For the text-containing cell, return its midpoint in (X, Y) coordinate format. 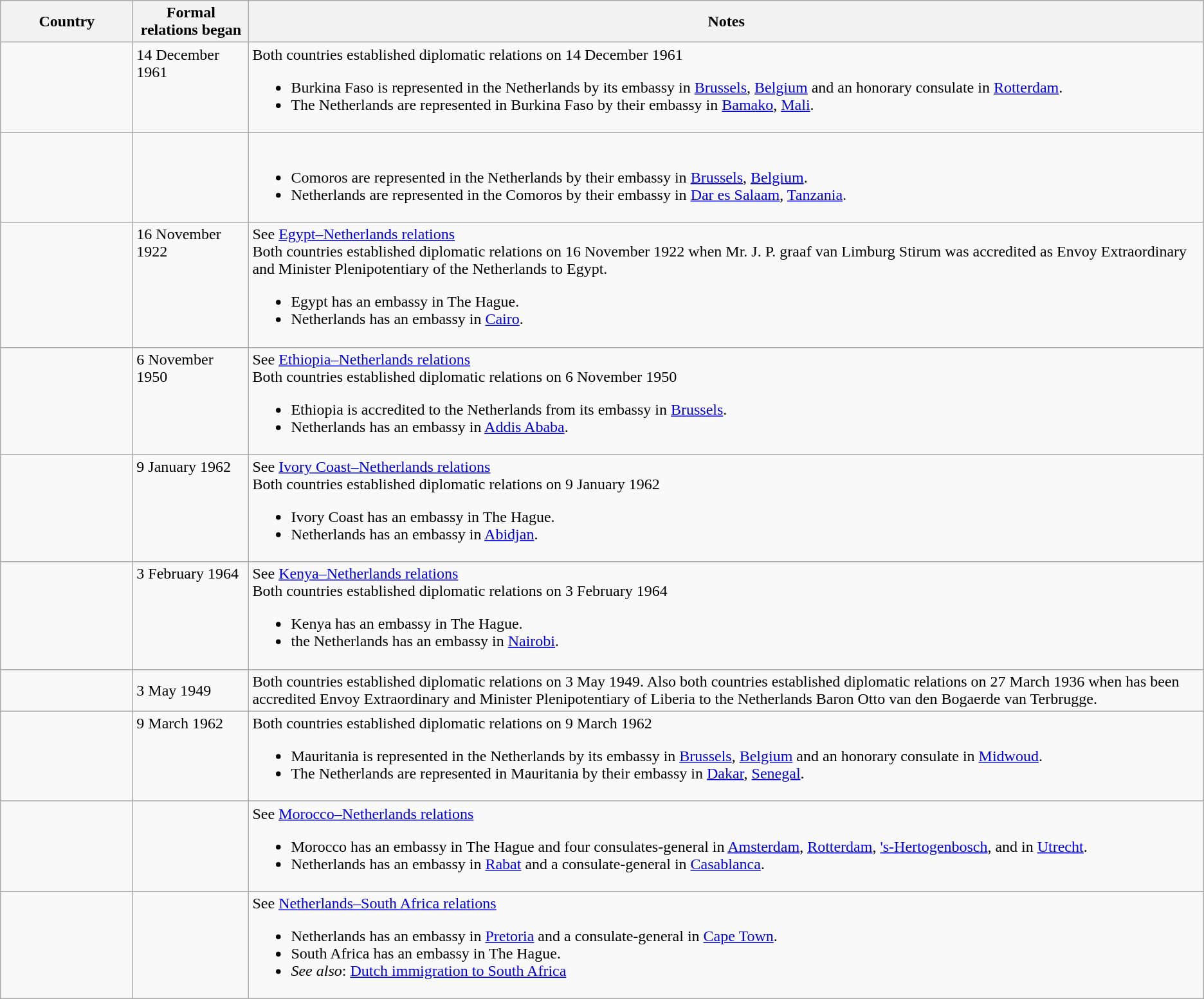
16 November 1922 (191, 285)
14 December 1961 (191, 87)
Country (67, 22)
9 March 1962 (191, 756)
3 May 1949 (191, 690)
3 February 1964 (191, 616)
6 November 1950 (191, 401)
9 January 1962 (191, 508)
Formal relations began (191, 22)
Notes (726, 22)
